Output the [X, Y] coordinate of the center of the cell containing the given text.  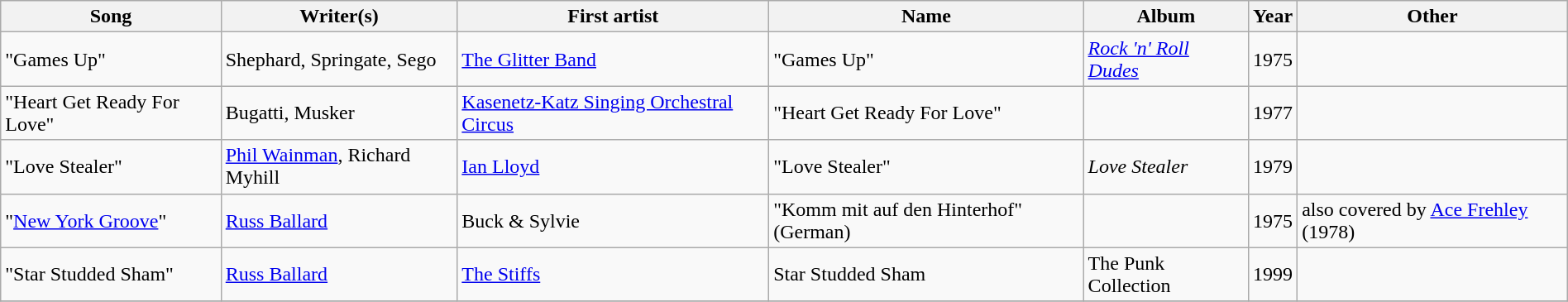
"New York Groove" [111, 220]
Bugatti, Musker [339, 113]
Ian Lloyd [614, 167]
Kasenetz-Katz Singing Orchestral Circus [614, 113]
Phil Wainman, Richard Myhill [339, 167]
Other [1432, 17]
Buck & Sylvie [614, 220]
First artist [614, 17]
also covered by Ace Frehley (1978) [1432, 220]
Name [926, 17]
Writer(s) [339, 17]
Love Stealer [1166, 167]
1979 [1274, 167]
Album [1166, 17]
Song [111, 17]
The Punk Collection [1166, 275]
The Glitter Band [614, 60]
1999 [1274, 275]
1977 [1274, 113]
Star Studded Sham [926, 275]
Rock 'n' Roll Dudes [1166, 60]
The Stiffs [614, 275]
"Komm mit auf den Hinterhof" (German) [926, 220]
"Star Studded Sham" [111, 275]
Shephard, Springate, Sego [339, 60]
Year [1274, 17]
